Output the [X, Y] coordinate of the center of the cell containing the given text.  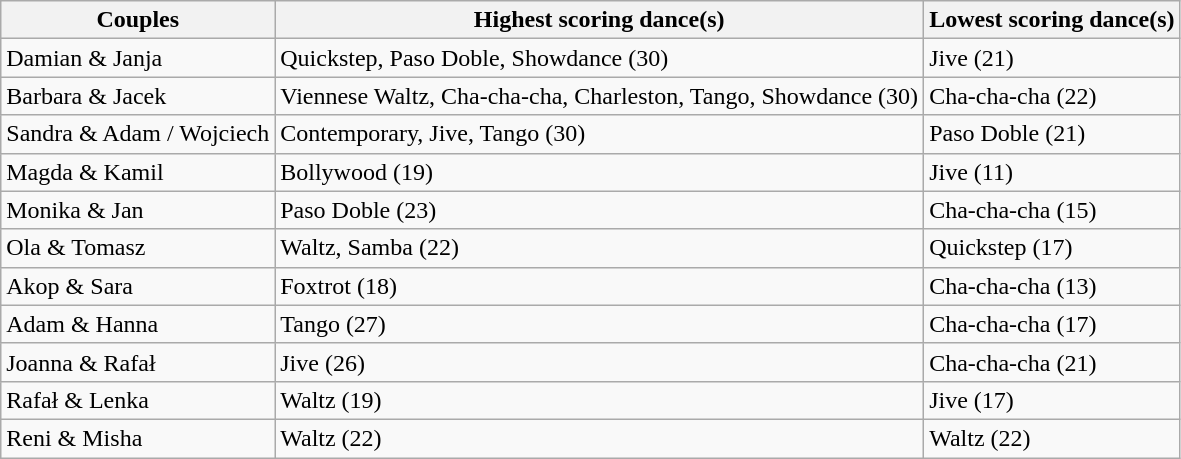
Couples [138, 20]
Viennese Waltz, Cha-cha-cha, Charleston, Tango, Showdance (30) [600, 96]
Jive (11) [1052, 172]
Waltz (19) [600, 400]
Cha-cha-cha (15) [1052, 210]
Jive (26) [600, 362]
Joanna & Rafał [138, 362]
Magda & Kamil [138, 172]
Barbara & Jacek [138, 96]
Cha-cha-cha (22) [1052, 96]
Reni & Misha [138, 438]
Contemporary, Jive, Tango (30) [600, 134]
Waltz, Samba (22) [600, 248]
Highest scoring dance(s) [600, 20]
Quickstep (17) [1052, 248]
Tango (27) [600, 324]
Paso Doble (23) [600, 210]
Sandra & Adam / Wojciech [138, 134]
Akop & Sara [138, 286]
Monika & Jan [138, 210]
Cha-cha-cha (21) [1052, 362]
Rafał & Lenka [138, 400]
Ola & Tomasz [138, 248]
Damian & Janja [138, 58]
Quickstep, Paso Doble, Showdance (30) [600, 58]
Foxtrot (18) [600, 286]
Jive (21) [1052, 58]
Paso Doble (21) [1052, 134]
Cha-cha-cha (13) [1052, 286]
Bollywood (19) [600, 172]
Cha-cha-cha (17) [1052, 324]
Jive (17) [1052, 400]
Lowest scoring dance(s) [1052, 20]
Adam & Hanna [138, 324]
